Search for the cell housing the specified text and yield its [x, y] center coordinate. 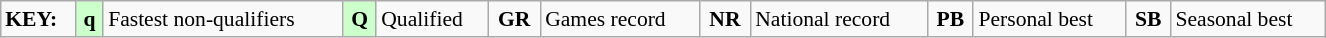
Q [360, 19]
Qualified [432, 19]
Games record [620, 19]
Personal best [1049, 19]
PB [950, 19]
GR [514, 19]
Seasonal best [1248, 19]
Fastest non-qualifiers [223, 19]
q [90, 19]
NR [725, 19]
KEY: [38, 19]
National record [838, 19]
SB [1148, 19]
